Pinpoint the cell where the given text exists, returning its (X, Y) midpoint coordinate. 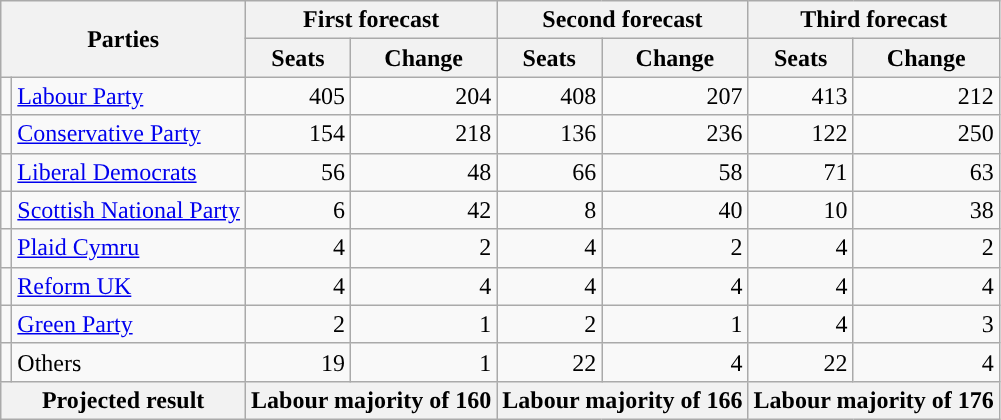
Labour majority of 176 (874, 400)
19 (298, 362)
Third forecast (874, 20)
Labour majority of 160 (372, 400)
218 (424, 134)
236 (675, 134)
122 (800, 134)
Conservative Party (129, 134)
63 (926, 172)
Second forecast (622, 20)
Others (129, 362)
Reform UK (129, 286)
204 (424, 96)
Liberal Democrats (129, 172)
56 (298, 172)
Labour Party (129, 96)
154 (298, 134)
38 (926, 210)
212 (926, 96)
10 (800, 210)
408 (550, 96)
207 (675, 96)
3 (926, 324)
Scottish National Party (129, 210)
Plaid Cymru (129, 248)
48 (424, 172)
71 (800, 172)
58 (675, 172)
Green Party (129, 324)
40 (675, 210)
6 (298, 210)
8 (550, 210)
Projected result (124, 400)
First forecast (372, 20)
136 (550, 134)
Labour majority of 166 (622, 400)
413 (800, 96)
405 (298, 96)
42 (424, 210)
250 (926, 134)
Parties (124, 39)
66 (550, 172)
